Capture the cell that displays the provided text and extract its (x, y) central coordinate. 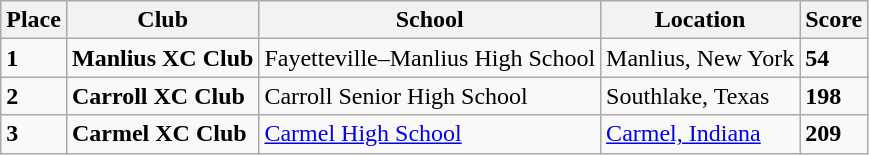
Manlius, New York (700, 58)
Carroll XC Club (162, 96)
Southlake, Texas (700, 96)
3 (34, 134)
198 (834, 96)
1 (34, 58)
Club (162, 20)
Place (34, 20)
Fayetteville–Manlius High School (430, 58)
Carroll Senior High School (430, 96)
209 (834, 134)
School (430, 20)
Carmel High School (430, 134)
2 (34, 96)
Score (834, 20)
Location (700, 20)
54 (834, 58)
Carmel XC Club (162, 134)
Manlius XC Club (162, 58)
Carmel, Indiana (700, 134)
